Pinpoint the cell where the given text exists, returning its [x, y] midpoint coordinate. 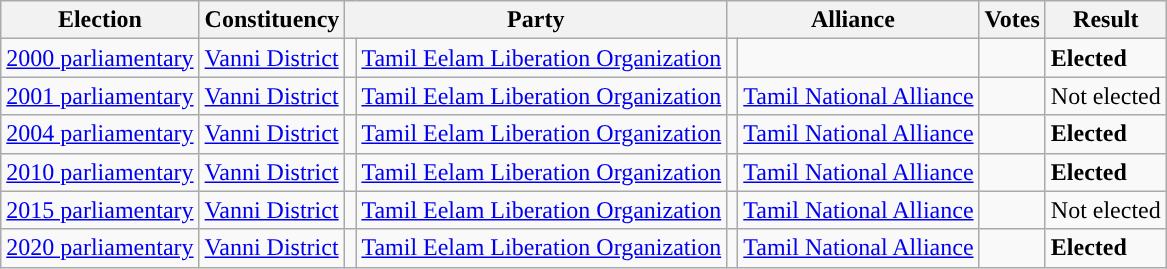
2020 parliamentary [100, 248]
2015 parliamentary [100, 210]
Alliance [853, 20]
2010 parliamentary [100, 172]
2001 parliamentary [100, 96]
Constituency [272, 20]
Result [1106, 20]
2000 parliamentary [100, 58]
2004 parliamentary [100, 134]
Party [536, 20]
Election [100, 20]
Votes [1012, 20]
